Pinpoint the cell where the given text exists, returning its (x, y) midpoint coordinate. 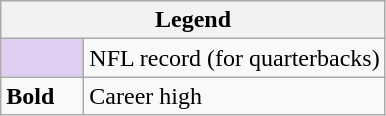
Career high (234, 96)
Legend (193, 20)
NFL record (for quarterbacks) (234, 58)
Bold (42, 96)
